Search for the cell housing the specified text and yield its [x, y] center coordinate. 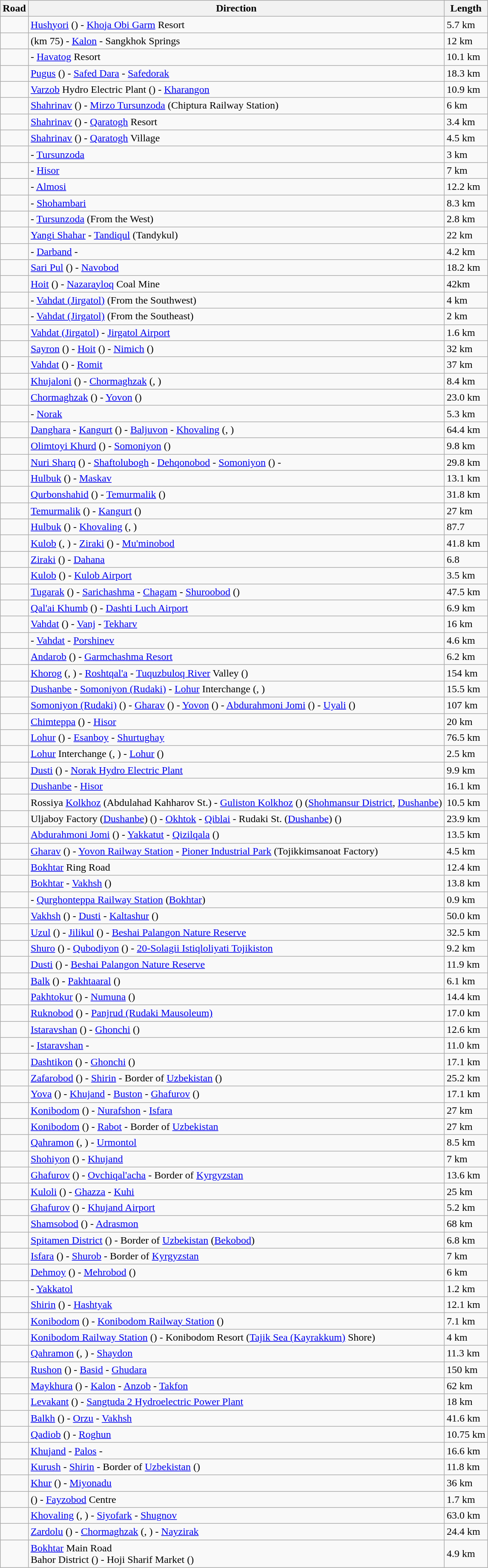
9.9 km [466, 770]
Konibodom () - Nurafshon - Isfara [236, 1110]
Vakhsh () - Dusti - Kaltashur () [236, 916]
0.9 km [466, 900]
Nuri Sharq () - Shaftolubogh - Dehqonobod - Somoniyon () - [236, 462]
Bokhtar Main RoadBahor District () - Hoji Sharif Market () [236, 1554]
Yangi Shahar - Tandiqul (Tandykul) [236, 235]
12.2 km [466, 186]
11.9 km [466, 964]
- Tursunzoda [236, 154]
Dusti () - Norak Hydro Electric Plant [236, 770]
Shohiyon () - Khujand [236, 1159]
Bokhtar - Vakhsh () [236, 883]
Hulbuk () - Maskav [236, 479]
Rushon () - Basid - Ghudara [236, 1370]
- Vahdat (Jirgatol) (From the Southwest) [236, 300]
Qurbonshahid () - Temurmalik () [236, 495]
- Istaravshan - [236, 1046]
2 km [466, 316]
10.9 km [466, 89]
- Havatog Resort [236, 57]
18.3 km [466, 73]
Qadiob () - Roghun [236, 1434]
Length [466, 9]
23.9 km [466, 819]
Olimtoyi Khurd () - Somoniyon () [236, 446]
Khovaling (, ) - Siyofark - Shugnov [236, 1516]
Dushanbe - Hisor [236, 786]
13.6 km [466, 1175]
5.2 km [466, 1207]
() - Fayzobod Centre [236, 1499]
32 km [466, 349]
12 km [466, 41]
Hushyori () - Khoja Obi Garm Resort [236, 25]
37 km [466, 365]
Levakant () - Sangtuda 2 Hydroelectric Power Plant [236, 1402]
6.2 km [466, 656]
14.4 km [466, 997]
Somoniyon (Rudaki) () - Gharav () - Yovon () - Abdurahmoni Jomi () - Uyali () [236, 705]
Qal'ai Khumb () - Dashti Luch Airport [236, 608]
154 km [466, 673]
Dehmoy () - Mehrobod () [236, 1273]
Ziraki () - Dahana [236, 559]
23.0 km [466, 397]
- Norak [236, 413]
9.8 km [466, 446]
- Tursunzoda (From the West) [236, 219]
Sayron () - Hoit () - Nimich () [236, 349]
6.9 km [466, 608]
Dashtikon () - Ghonchi () [236, 1062]
17.0 km [466, 1013]
Maykhura () - Kalon - Anzob - Takfon [236, 1386]
15.5 km [466, 689]
10.75 km [466, 1434]
Spitamen District () - Border of Uzbekistan (Bekobod) [236, 1240]
Balkh () - Orzu - Vakhsh [236, 1418]
62 km [466, 1386]
Abdurahmoni Jomi () - Yakkatut - Qizilqala () [236, 835]
25 km [466, 1191]
64.4 km [466, 430]
Zardolu () - Chormaghzak (, ) - Nayzirak [236, 1532]
(km 75) - Kalon - Sangkhok Springs [236, 41]
Isfara () - Shurob - Border of Kyrgyzstan [236, 1256]
Khujand - Palos - [236, 1450]
9.2 km [466, 948]
Zafarobod () - Shirin - Border of Uzbekistan () [236, 1078]
Shirin () - Hashtyak [236, 1305]
2.5 km [466, 754]
- Almosi [236, 186]
Hulbuk () - Khovaling (, ) [236, 527]
Ghafurov () - Ovchiqal'acha - Border of Kyrgyzstan [236, 1175]
1.7 km [466, 1499]
Qahramon (, ) - Shaydon [236, 1353]
Temurmalik () - Kangurt () [236, 511]
3 km [466, 154]
1.6 km [466, 333]
Pakhtokur () - Numuna () [236, 997]
Danghara - Kangurt () - Baljuvon - Khovaling (, ) [236, 430]
Lohur Interchange (, ) - Lohur () [236, 754]
Vahdat (Jirgatol) - Jirgatol Airport [236, 333]
10.1 km [466, 57]
32.5 km [466, 932]
- Vahdat (Jirgatol) (From the Southeast) [236, 316]
Konibodom () - Rabot - Border of Uzbekistan [236, 1127]
Kulob () - Kulob Airport [236, 576]
29.8 km [466, 462]
4.2 km [466, 252]
76.5 km [466, 738]
6.1 km [466, 980]
36 km [466, 1483]
Konibodom () - Konibodom Railway Station () [236, 1321]
Gharav () - Yovon Railway Station - Pioner Industrial Park (Tojikkimsanoat Factory) [236, 851]
- Qurghonteppa Railway Station (Bokhtar) [236, 900]
Khorog (, ) - Roshtqal'a - Tuquzbuloq River Valley () [236, 673]
12.6 km [466, 1029]
- Darband - [236, 252]
68 km [466, 1224]
Shahrinav () - Qaratogh Village [236, 138]
- Vahdat - Porshinev [236, 640]
8.3 km [466, 203]
16.1 km [466, 786]
8.5 km [466, 1143]
Shahrinav () - Mirzo Tursunzoda (Chiptura Railway Station) [236, 106]
Vahdat () - Vanj - Tekharv [236, 624]
Hoit () - Nazarayloq Coal Mine [236, 284]
- Shohambari [236, 203]
12.4 km [466, 867]
47.5 km [466, 592]
7.1 km [466, 1321]
18 km [466, 1402]
Tugarak () - Sarichashma - Chagam - Shuroobod () [236, 592]
63.0 km [466, 1516]
5.3 km [466, 413]
Ghafurov () - Khujand Airport [236, 1207]
Chimteppa () - Hisor [236, 722]
11.8 km [466, 1467]
50.0 km [466, 916]
Sari Pul () - Navobod [236, 268]
25.2 km [466, 1078]
13.1 km [466, 479]
Yova () - Khujand - Buston - Ghafurov () [236, 1094]
107 km [466, 705]
13.8 km [466, 883]
Balk () - Pakhtaaral () [236, 980]
3.5 km [466, 576]
Qahramon (, ) - Urmontol [236, 1143]
31.8 km [466, 495]
Direction [236, 9]
87.7 [466, 527]
Uljaboy Factory (Dushanbe) () - Okhtok - Qiblai - Rudaki St. (Dushanbe) () [236, 819]
Ruknobod () - Panjrud (Rudaki Mausoleum) [236, 1013]
Bokhtar Ring Road [236, 867]
16.6 km [466, 1450]
Rossiya Kolkhoz (Abdulahad Kahharov St.) - Guliston Kolkhoz () (Shohmansur District, Dushanbe) [236, 803]
- Hisor [236, 170]
Istaravshan () - Ghonchi () [236, 1029]
Chormaghzak () - Yovon () [236, 397]
11.3 km [466, 1353]
16 km [466, 624]
Andarob () - Garmchashma Resort [236, 656]
Road [14, 9]
41.8 km [466, 543]
11.0 km [466, 1046]
6.8 km [466, 1240]
Khujaloni () - Chormaghzak (, ) [236, 381]
3.4 km [466, 122]
10.5 km [466, 803]
Kulob (, ) - Ziraki () - Mu'minobod [236, 543]
13.5 km [466, 835]
4.6 km [466, 640]
Uzul () - Jilikul () - Beshai Palangon Nature Reserve [236, 932]
1.2 km [466, 1289]
Kurush - Shirin - Border of Uzbekistan () [236, 1467]
Dusti () - Beshai Palangon Nature Reserve [236, 964]
Konibodom Railway Station () - Konibodom Resort (Tajik Sea (Kayrakkum) Shore) [236, 1337]
5.7 km [466, 25]
Kuloli () - Ghazza - Kuhi [236, 1191]
Vahdat () - Romit [236, 365]
20 km [466, 722]
42km [466, 284]
Pugus () - Safed Dara - Safedorak [236, 73]
24.4 km [466, 1532]
22 km [466, 235]
Lohur () - Esanboy - Shurtughay [236, 738]
Dushanbe - Somoniyon (Rudaki) - Lohur Interchange (, ) [236, 689]
150 km [466, 1370]
Shahrinav () - Qaratogh Resort [236, 122]
6.8 [466, 559]
12.1 km [466, 1305]
- Yakkatol [236, 1289]
Shuro () - Qubodiyon () - 20-Solagii Istiqloliyati Tojikiston [236, 948]
18.2 km [466, 268]
Khur () - Miyonadu [236, 1483]
8.4 km [466, 381]
2.8 km [466, 219]
4.9 km [466, 1554]
41.6 km [466, 1418]
Shamsobod () - Adrasmon [236, 1224]
Varzob Hydro Electric Plant () - Kharangon [236, 89]
